Pinpoint the cell where the given text exists, returning its [x, y] midpoint coordinate. 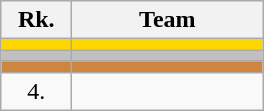
Rk. [36, 20]
4. [36, 91]
Team [168, 20]
